Output the (x, y) coordinate of the center of the cell containing the given text.  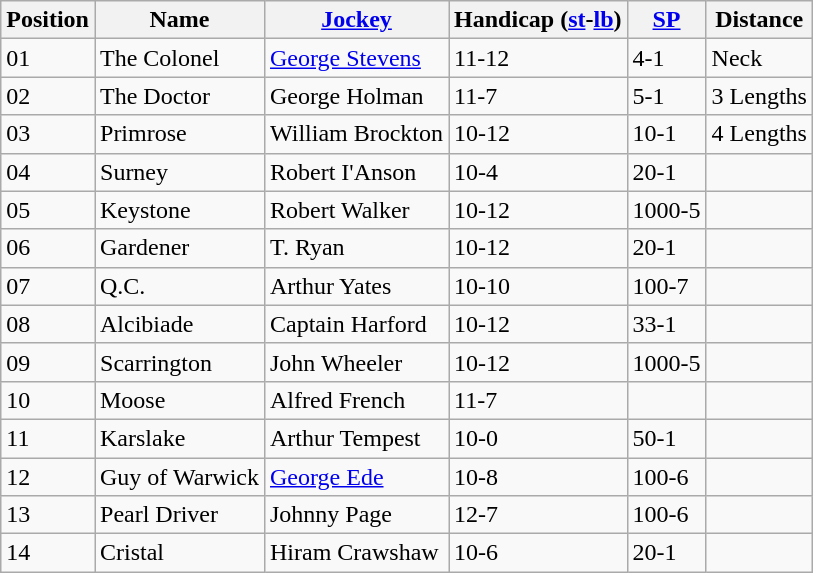
11 (48, 438)
100-7 (666, 286)
George Stevens (356, 58)
01 (48, 58)
09 (48, 362)
Robert I'Anson (356, 172)
SP (666, 20)
5-1 (666, 96)
Name (179, 20)
11-12 (538, 58)
10-8 (538, 477)
Arthur Yates (356, 286)
50-1 (666, 438)
The Colonel (179, 58)
05 (48, 210)
Pearl Driver (179, 515)
4 Lengths (759, 134)
02 (48, 96)
10-0 (538, 438)
Karslake (179, 438)
Alcibiade (179, 324)
10-4 (538, 172)
John Wheeler (356, 362)
Scarrington (179, 362)
10-10 (538, 286)
33-1 (666, 324)
Primrose (179, 134)
10-1 (666, 134)
Arthur Tempest (356, 438)
4-1 (666, 58)
Hiram Crawshaw (356, 553)
10 (48, 400)
3 Lengths (759, 96)
George Holman (356, 96)
Guy of Warwick (179, 477)
Q.C. (179, 286)
Cristal (179, 553)
07 (48, 286)
10-6 (538, 553)
Moose (179, 400)
George Ede (356, 477)
12 (48, 477)
Captain Harford (356, 324)
Handicap (st-lb) (538, 20)
Jockey (356, 20)
Surney (179, 172)
Distance (759, 20)
12-7 (538, 515)
04 (48, 172)
William Brockton (356, 134)
Gardener (179, 248)
Robert Walker (356, 210)
Johnny Page (356, 515)
08 (48, 324)
03 (48, 134)
The Doctor (179, 96)
13 (48, 515)
T. Ryan (356, 248)
Position (48, 20)
06 (48, 248)
Neck (759, 58)
Keystone (179, 210)
Alfred French (356, 400)
14 (48, 553)
